Identify which cell holds the provided text, then report its [x, y] central coordinate. 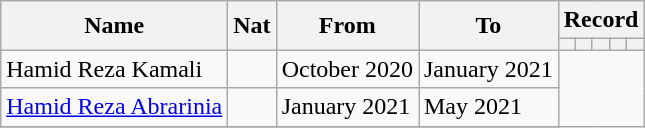
October 2020 [347, 69]
From [347, 26]
Hamid Reza Kamali [114, 69]
Name [114, 26]
Nat [252, 26]
Record [601, 20]
May 2021 [488, 107]
To [488, 26]
Hamid Reza Abrarinia [114, 107]
